Output the (X, Y) coordinate of the center of the cell containing the given text.  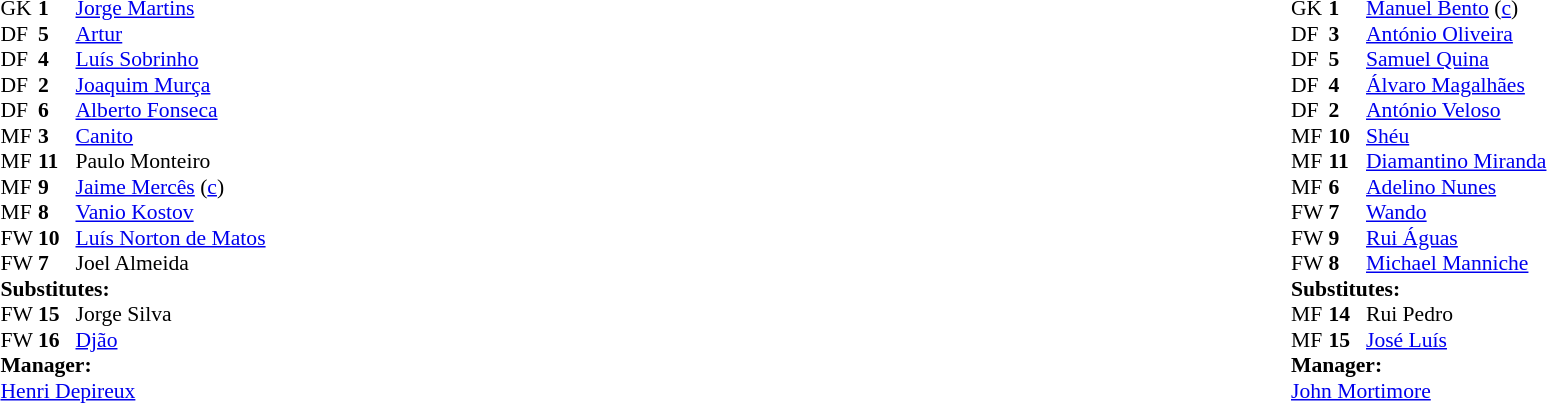
Shéu (1456, 136)
Samuel Quina (1456, 59)
Joaquim Murça (171, 85)
Jaime Mercês (c) (171, 187)
16 (57, 340)
António Oliveira (1456, 34)
Luís Sobrinho (171, 59)
Rui Águas (1456, 238)
José Luís (1456, 340)
14 (1348, 315)
Artur (171, 34)
Vanio Kostov (171, 213)
Wando (1456, 213)
Jorge Silva (171, 315)
Joel Almeida (171, 263)
Alberto Fonseca (171, 111)
Michael Manniche (1456, 263)
Canito (171, 136)
António Veloso (1456, 111)
Álvaro Magalhães (1456, 85)
Djão (171, 340)
Adelino Nunes (1456, 187)
Diamantino Miranda (1456, 161)
Rui Pedro (1456, 315)
Luís Norton de Matos (171, 238)
Paulo Monteiro (171, 161)
